Return [X, Y] of the center of cell containing provided text 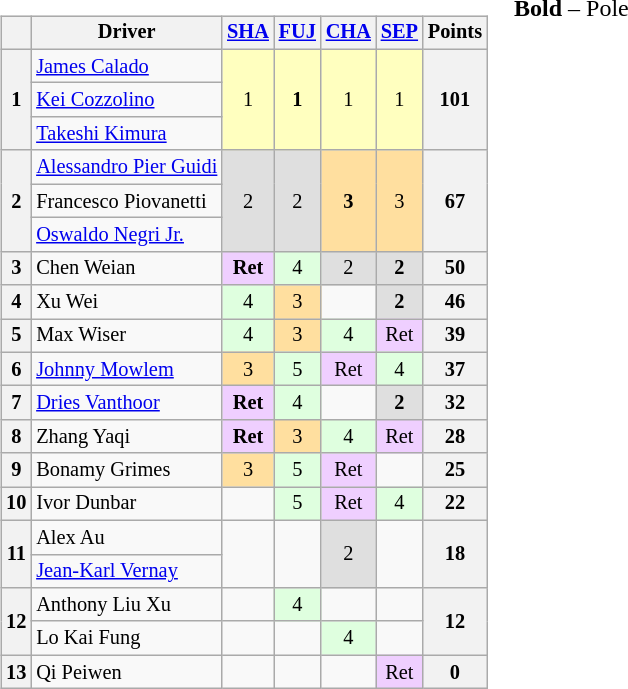
22 [455, 504]
11 [16, 554]
18 [455, 554]
6 [16, 369]
10 [16, 504]
Chen Weian [126, 268]
Xu Wei [126, 302]
0 [455, 672]
Francesco Piovanetti [126, 201]
7 [16, 403]
Lo Kai Fung [126, 638]
Max Wiser [126, 336]
Bonamy Grimes [126, 470]
Anthony Liu Xu [126, 605]
Driver [126, 33]
9 [16, 470]
46 [455, 302]
Takeshi Kimura [126, 134]
8 [16, 437]
Zhang Yaqi [126, 437]
50 [455, 268]
Dries Vanthoor [126, 403]
Ivor Dunbar [126, 504]
Alex Au [126, 537]
Johnny Mowlem [126, 369]
James Calado [126, 66]
37 [455, 369]
CHA [348, 33]
28 [455, 437]
Kei Cozzolino [126, 100]
13 [16, 672]
32 [455, 403]
Points [455, 33]
67 [455, 200]
Alessandro Pier Guidi [126, 167]
39 [455, 336]
SEP [400, 33]
Qi Peiwen [126, 672]
SHA [248, 33]
FUJ [298, 33]
25 [455, 470]
Jean-Karl Vernay [126, 571]
Oswaldo Negri Jr. [126, 235]
101 [455, 100]
